Capture the cell that displays the provided text and extract its [x, y] central coordinate. 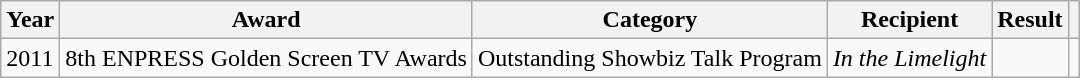
2011 [30, 58]
In the Limelight [909, 58]
Outstanding Showbiz Talk Program [650, 58]
8th ENPRESS Golden Screen TV Awards [266, 58]
Category [650, 20]
Award [266, 20]
Result [1030, 20]
Recipient [909, 20]
Year [30, 20]
